Determine the (X, Y) coordinate at the center of the cell enclosing the given text.  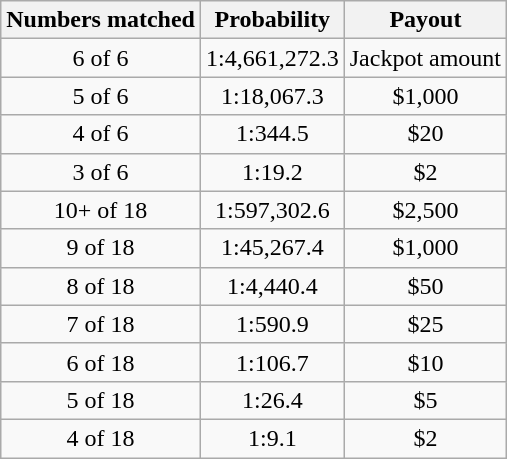
1:19.2 (272, 172)
1:344.5 (272, 134)
$10 (425, 362)
Payout (425, 20)
$20 (425, 134)
9 of 18 (101, 248)
1:18,067.3 (272, 96)
8 of 18 (101, 286)
Jackpot amount (425, 58)
1:4,661,272.3 (272, 58)
3 of 6 (101, 172)
1:26.4 (272, 400)
Numbers matched (101, 20)
6 of 18 (101, 362)
$5 (425, 400)
Probability (272, 20)
$25 (425, 324)
6 of 6 (101, 58)
1:590.9 (272, 324)
4 of 18 (101, 438)
5 of 18 (101, 400)
$2,500 (425, 210)
1:597,302.6 (272, 210)
10+ of 18 (101, 210)
1:45,267.4 (272, 248)
4 of 6 (101, 134)
5 of 6 (101, 96)
1:4,440.4 (272, 286)
1:106.7 (272, 362)
1:9.1 (272, 438)
$50 (425, 286)
7 of 18 (101, 324)
